Search for the cell housing the specified text and yield its [X, Y] center coordinate. 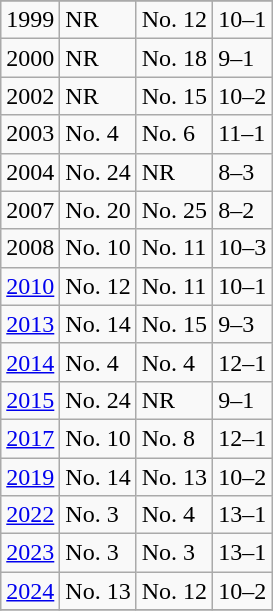
No. 20 [98, 210]
1999 [30, 20]
11–1 [242, 134]
2003 [30, 134]
No. 25 [174, 210]
2007 [30, 210]
No. 18 [174, 58]
2017 [30, 438]
2014 [30, 362]
8–3 [242, 172]
2008 [30, 248]
2024 [30, 591]
No. 6 [174, 134]
2002 [30, 96]
2004 [30, 172]
2000 [30, 58]
9–3 [242, 324]
8–2 [242, 210]
2023 [30, 553]
No. 8 [174, 438]
2019 [30, 477]
10–3 [242, 248]
2013 [30, 324]
2022 [30, 515]
2010 [30, 286]
2015 [30, 400]
